Output the (X, Y) coordinate of the center of the cell containing the given text.  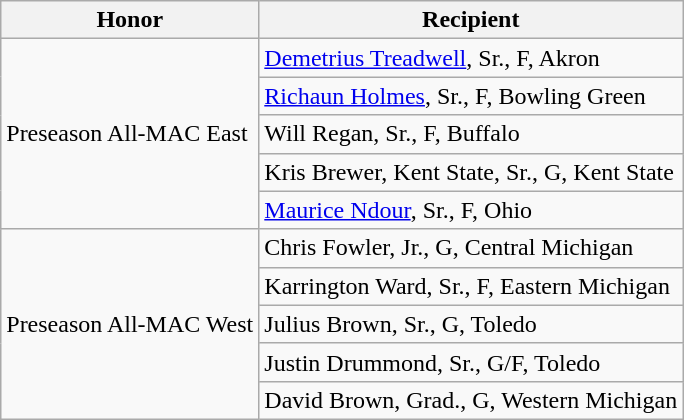
Preseason All-MAC East (130, 134)
Maurice Ndour, Sr., F, Ohio (471, 210)
Preseason All-MAC West (130, 324)
Julius Brown, Sr., G, Toledo (471, 324)
Demetrius Treadwell, Sr., F, Akron (471, 58)
Justin Drummond, Sr., G/F, Toledo (471, 362)
Karrington Ward, Sr., F, Eastern Michigan (471, 286)
Chris Fowler, Jr., G, Central Michigan (471, 248)
David Brown, Grad., G, Western Michigan (471, 400)
Richaun Holmes, Sr., F, Bowling Green (471, 96)
Will Regan, Sr., F, Buffalo (471, 134)
Kris Brewer, Kent State, Sr., G, Kent State (471, 172)
Honor (130, 20)
Recipient (471, 20)
